Determine the (x, y) coordinate at the center of the cell enclosing the given text.  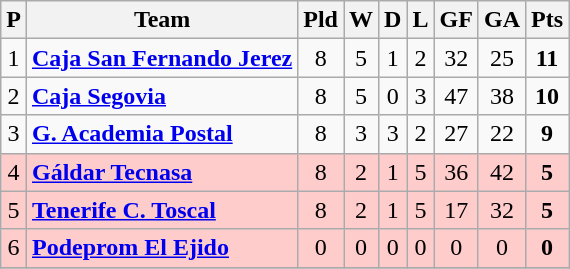
17 (456, 210)
Team (162, 20)
27 (456, 134)
P (14, 20)
GA (502, 20)
Tenerife C. Toscal (162, 210)
11 (546, 58)
Podeprom El Ejido (162, 248)
Pld (321, 20)
22 (502, 134)
L (420, 20)
10 (546, 96)
Gáldar Tecnasa (162, 172)
42 (502, 172)
4 (14, 172)
9 (546, 134)
G. Academia Postal (162, 134)
D (393, 20)
47 (456, 96)
Caja San Fernando Jerez (162, 58)
GF (456, 20)
Caja Segovia (162, 96)
36 (456, 172)
6 (14, 248)
38 (502, 96)
Pts (546, 20)
W (362, 20)
25 (502, 58)
